From the cell containing the given text, extract its center point as [X, Y] coordinate. 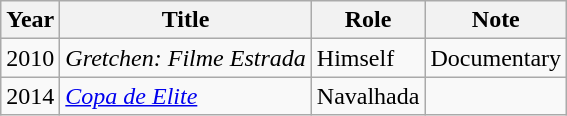
Title [186, 20]
Copa de Elite [186, 96]
Gretchen: Filme Estrada [186, 58]
2014 [30, 96]
2010 [30, 58]
Navalhada [368, 96]
Himself [368, 58]
Year [30, 20]
Role [368, 20]
Note [496, 20]
Documentary [496, 58]
